Return [x, y] of the center of cell containing provided text 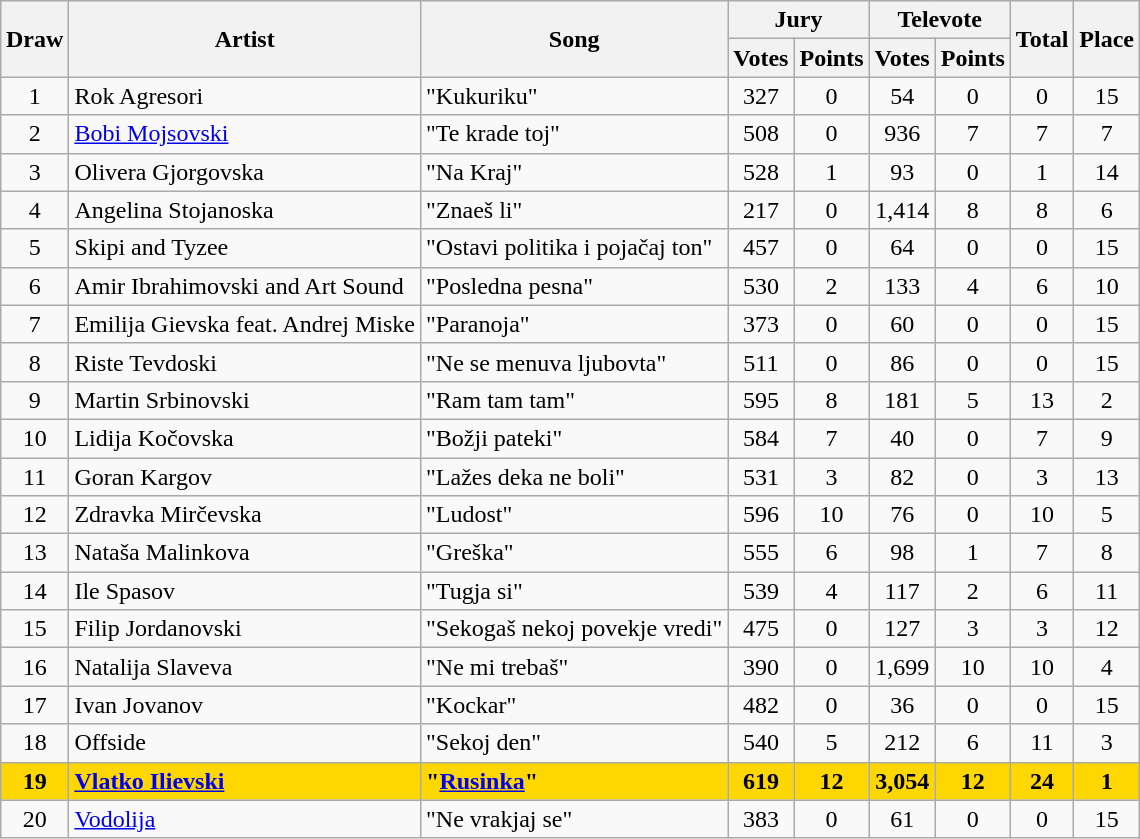
Emilija Gievska feat. Andrej Miske [245, 324]
457 [761, 248]
Zdravka Mirčevska [245, 515]
596 [761, 515]
Ivan Jovanov [245, 705]
"Tugja si" [574, 591]
16 [34, 667]
Place [1107, 39]
Jury [798, 20]
24 [1042, 781]
82 [902, 477]
"Ram tam tam" [574, 400]
482 [761, 705]
"Sekoj den" [574, 743]
"Ostavi politika i pojačaj ton" [574, 248]
Skipi and Tyzee [245, 248]
Amir Ibrahimovski and Art Sound [245, 286]
Angelina Stojanoska [245, 210]
98 [902, 553]
"Kukuriku" [574, 96]
Vodolija [245, 819]
508 [761, 134]
540 [761, 743]
"Ne mi trebaš" [574, 667]
54 [902, 96]
93 [902, 172]
555 [761, 553]
511 [761, 362]
"Kockar" [574, 705]
61 [902, 819]
133 [902, 286]
"Znaeš li" [574, 210]
64 [902, 248]
212 [902, 743]
"Ne se menuva ljubovta" [574, 362]
Olivera Gjorgovska [245, 172]
327 [761, 96]
1,414 [902, 210]
"Lažes deka ne boli" [574, 477]
17 [34, 705]
Vlatko Ilievski [245, 781]
Artist [245, 39]
"Rusinka" [574, 781]
60 [902, 324]
530 [761, 286]
Lidija Kočovska [245, 438]
"Ludost" [574, 515]
531 [761, 477]
117 [902, 591]
595 [761, 400]
Rok Agresori [245, 96]
"Te krade toj" [574, 134]
"Ne vrakjaj se" [574, 819]
"Na Kraj" [574, 172]
18 [34, 743]
3,054 [902, 781]
Martin Srbinovski [245, 400]
127 [902, 629]
383 [761, 819]
"Posledna pesna" [574, 286]
Nataša Malinkova [245, 553]
528 [761, 172]
Draw [34, 39]
20 [34, 819]
Offside [245, 743]
Bobi Mojsovski [245, 134]
"Božji pateki" [574, 438]
40 [902, 438]
36 [902, 705]
936 [902, 134]
86 [902, 362]
19 [34, 781]
Filip Jordanovski [245, 629]
Goran Kargov [245, 477]
Riste Tevdoski [245, 362]
390 [761, 667]
475 [761, 629]
"Paranoja" [574, 324]
"Greška" [574, 553]
Total [1042, 39]
Televote [940, 20]
"Sekogaš nekoj povekje vredi" [574, 629]
181 [902, 400]
539 [761, 591]
1,699 [902, 667]
584 [761, 438]
373 [761, 324]
217 [761, 210]
Song [574, 39]
Ile Spasov [245, 591]
619 [761, 781]
Natalija Slaveva [245, 667]
76 [902, 515]
